Return the (X, Y) coordinate for the center point of the cell that contains the specified text.  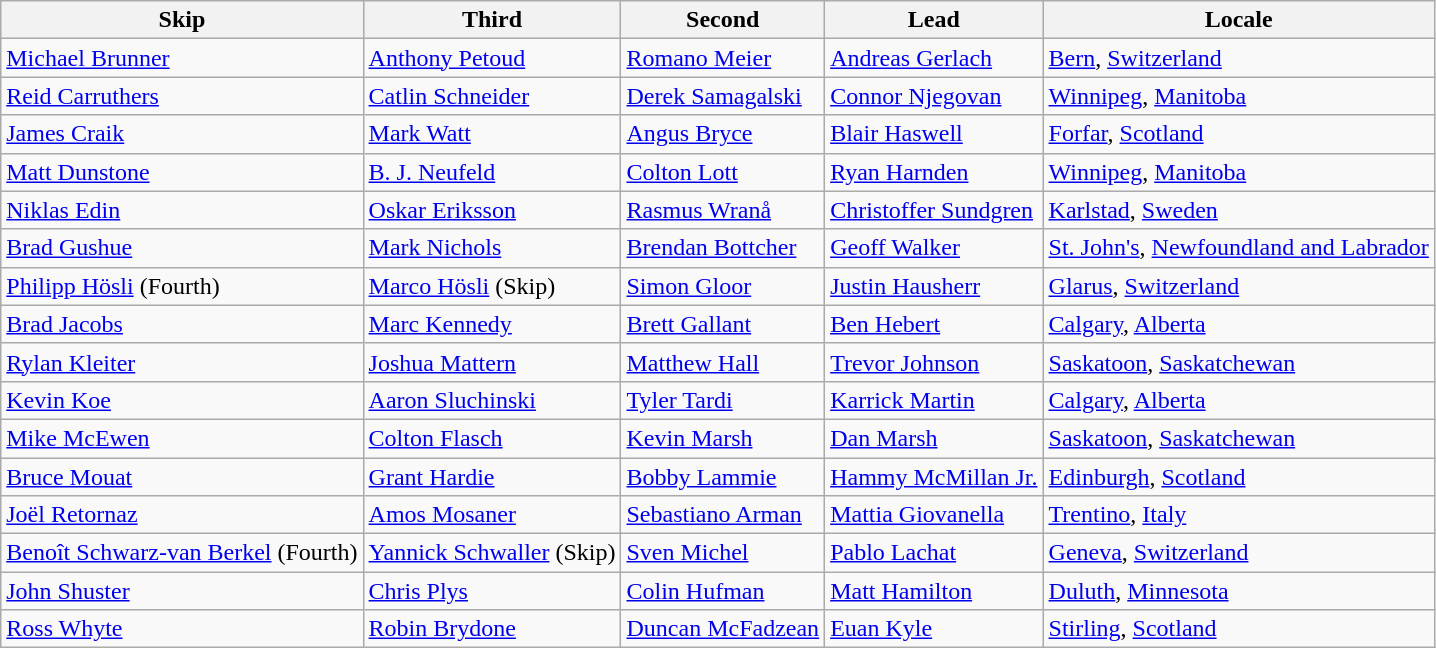
Trevor Johnson (934, 362)
Rasmus Wranå (723, 210)
Duluth, Minnesota (1238, 591)
Niklas Edin (182, 210)
Angus Bryce (723, 134)
Trentino, Italy (1238, 515)
Edinburgh, Scotland (1238, 477)
Mattia Giovanella (934, 515)
Christoffer Sundgren (934, 210)
Brad Jacobs (182, 324)
Duncan McFadzean (723, 629)
Bern, Switzerland (1238, 58)
Second (723, 20)
Skip (182, 20)
Brett Gallant (723, 324)
Lead (934, 20)
Yannick Schwaller (Skip) (492, 553)
Glarus, Switzerland (1238, 286)
Rylan Kleiter (182, 362)
Matthew Hall (723, 362)
Karrick Martin (934, 400)
Oskar Eriksson (492, 210)
Connor Njegovan (934, 96)
Anthony Petoud (492, 58)
Ryan Harnden (934, 172)
Colin Hufman (723, 591)
Stirling, Scotland (1238, 629)
Andreas Gerlach (934, 58)
Robin Brydone (492, 629)
Bruce Mouat (182, 477)
Colton Lott (723, 172)
Sven Michel (723, 553)
Colton Flasch (492, 438)
Grant Hardie (492, 477)
John Shuster (182, 591)
Brad Gushue (182, 248)
Marc Kennedy (492, 324)
Brendan Bottcher (723, 248)
Joshua Mattern (492, 362)
Derek Samagalski (723, 96)
Michael Brunner (182, 58)
St. John's, Newfoundland and Labrador (1238, 248)
Kevin Koe (182, 400)
Bobby Lammie (723, 477)
Geneva, Switzerland (1238, 553)
Simon Gloor (723, 286)
Romano Meier (723, 58)
Blair Haswell (934, 134)
Amos Mosaner (492, 515)
Dan Marsh (934, 438)
Tyler Tardi (723, 400)
Philipp Hösli (Fourth) (182, 286)
Benoît Schwarz-van Berkel (Fourth) (182, 553)
Joël Retornaz (182, 515)
Mike McEwen (182, 438)
Sebastiano Arman (723, 515)
James Craik (182, 134)
Justin Hausherr (934, 286)
Kevin Marsh (723, 438)
Matt Hamilton (934, 591)
Aaron Sluchinski (492, 400)
Chris Plys (492, 591)
Pablo Lachat (934, 553)
B. J. Neufeld (492, 172)
Matt Dunstone (182, 172)
Ross Whyte (182, 629)
Mark Watt (492, 134)
Karlstad, Sweden (1238, 210)
Locale (1238, 20)
Hammy McMillan Jr. (934, 477)
Mark Nichols (492, 248)
Reid Carruthers (182, 96)
Forfar, Scotland (1238, 134)
Ben Hebert (934, 324)
Marco Hösli (Skip) (492, 286)
Third (492, 20)
Catlin Schneider (492, 96)
Geoff Walker (934, 248)
Euan Kyle (934, 629)
